Search for the cell housing the specified text and yield its (X, Y) center coordinate. 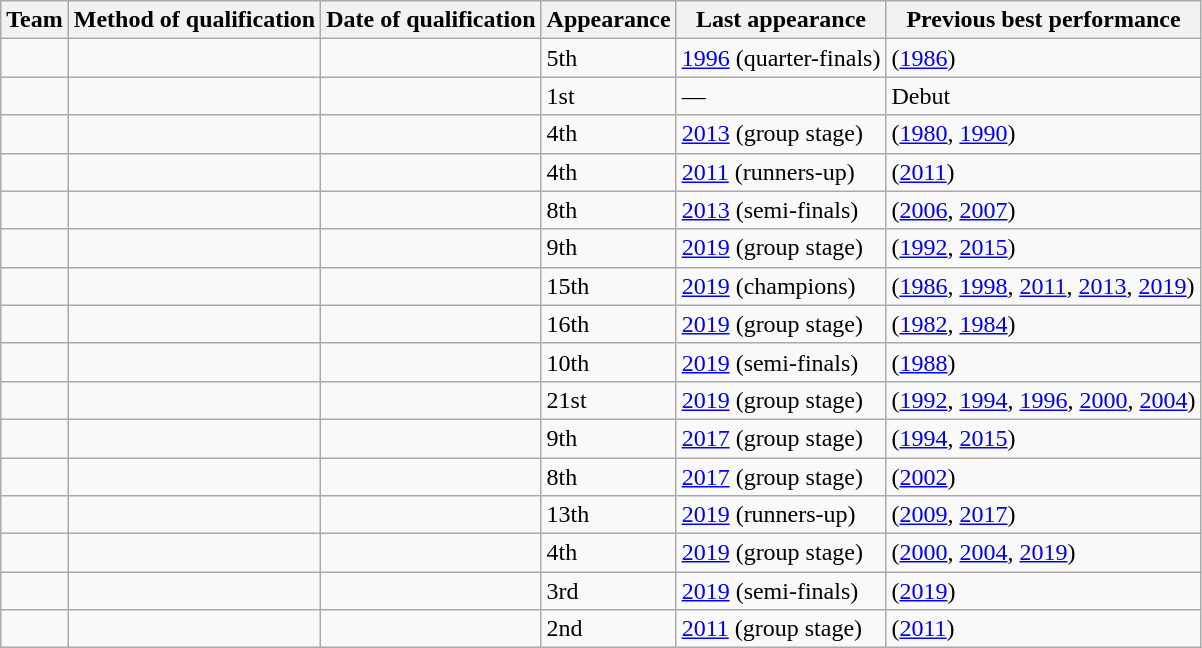
15th (608, 286)
(1986, 1998, 2011, 2013, 2019) (1044, 286)
(1982, 1984) (1044, 324)
(1988) (1044, 362)
(1992, 1994, 1996, 2000, 2004) (1044, 400)
21st (608, 400)
Previous best performance (1044, 20)
(2006, 2007) (1044, 210)
2013 (group stage) (781, 134)
Method of qualification (194, 20)
(2000, 2004, 2019) (1044, 553)
2019 (champions) (781, 286)
13th (608, 515)
(1992, 2015) (1044, 248)
Debut (1044, 96)
(1994, 2015) (1044, 438)
(1980, 1990) (1044, 134)
(2002) (1044, 477)
Team (35, 20)
16th (608, 324)
(1986) (1044, 58)
2011 (runners-up) (781, 172)
2011 (group stage) (781, 629)
10th (608, 362)
Last appearance (781, 20)
2019 (runners-up) (781, 515)
5th (608, 58)
(2009, 2017) (1044, 515)
1996 (quarter-finals) (781, 58)
(2019) (1044, 591)
2013 (semi-finals) (781, 210)
3rd (608, 591)
— (781, 96)
2nd (608, 629)
Date of qualification (431, 20)
Appearance (608, 20)
1st (608, 96)
